Determine the [x, y] coordinate at the center of the cell enclosing the given text.  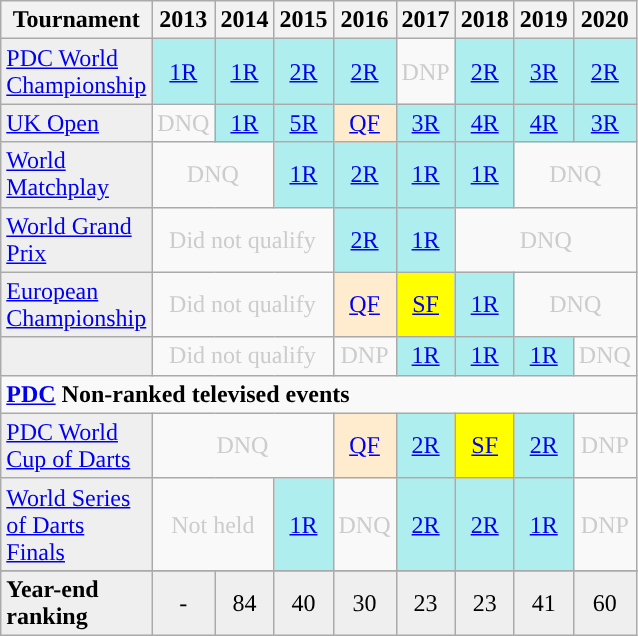
60 [604, 602]
Year-end ranking [76, 602]
World Grand Prix [76, 240]
2020 [604, 20]
5R [304, 123]
2015 [304, 20]
2017 [426, 20]
UK Open [76, 123]
2013 [184, 20]
Tournament [76, 20]
30 [364, 602]
84 [244, 602]
PDC World Cup of Darts [76, 446]
2014 [244, 20]
PDC World Championship [76, 72]
- [184, 602]
2019 [544, 20]
World Matchplay [76, 174]
PDC Non-ranked televised events [319, 394]
World Series of Darts Finals [76, 524]
40 [304, 602]
Not held [213, 524]
2016 [364, 20]
41 [544, 602]
European Championship [76, 304]
2018 [484, 20]
